Capture the cell that displays the provided text and extract its [X, Y] central coordinate. 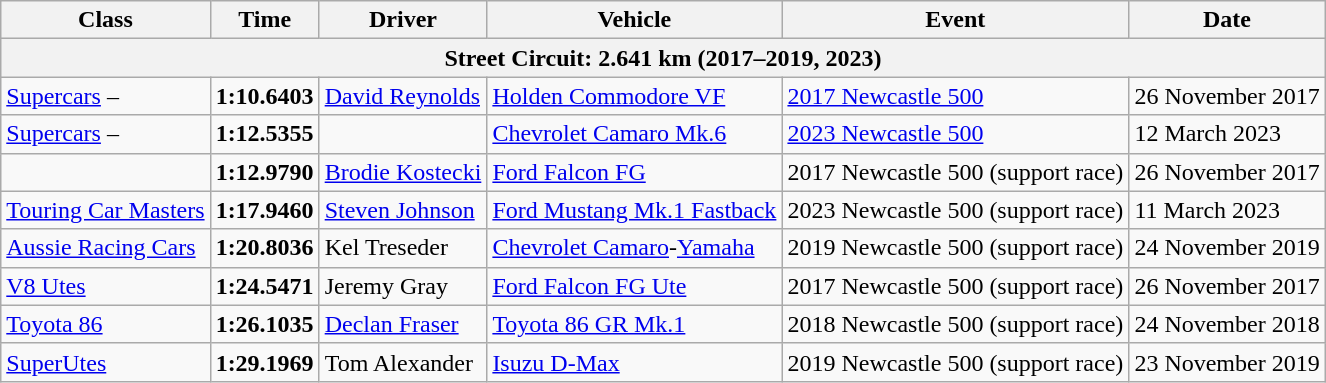
Time [264, 20]
1:20.8036 [264, 248]
2018 Newcastle 500 (support race) [956, 324]
Aussie Racing Cars [106, 248]
23 November 2019 [1227, 362]
1:26.1035 [264, 324]
Steven Johnson [403, 210]
Street Circuit: 2.641 km (2017–2019, 2023) [663, 58]
24 November 2018 [1227, 324]
2023 Newcastle 500 [956, 134]
Ford Falcon FG [634, 172]
Touring Car Masters [106, 210]
Date [1227, 20]
1:29.1969 [264, 362]
Jeremy Gray [403, 286]
1:10.6403 [264, 96]
Ford Falcon FG Ute [634, 286]
David Reynolds [403, 96]
Kel Treseder [403, 248]
Driver [403, 20]
1:12.9790 [264, 172]
Tom Alexander [403, 362]
Class [106, 20]
1:24.5471 [264, 286]
Brodie Kostecki [403, 172]
Chevrolet Camaro Mk.6 [634, 134]
Chevrolet Camaro-Yamaha [634, 248]
1:17.9460 [264, 210]
1:12.5355 [264, 134]
12 March 2023 [1227, 134]
V8 Utes [106, 286]
11 March 2023 [1227, 210]
SuperUtes [106, 362]
Toyota 86 [106, 324]
Event [956, 20]
Declan Fraser [403, 324]
Vehicle [634, 20]
Holden Commodore VF [634, 96]
2023 Newcastle 500 (support race) [956, 210]
24 November 2019 [1227, 248]
2017 Newcastle 500 [956, 96]
Isuzu D-Max [634, 362]
Toyota 86 GR Mk.1 [634, 324]
Ford Mustang Mk.1 Fastback [634, 210]
